Detect which cell encompasses the target text, then output its (X, Y) center coordinate. 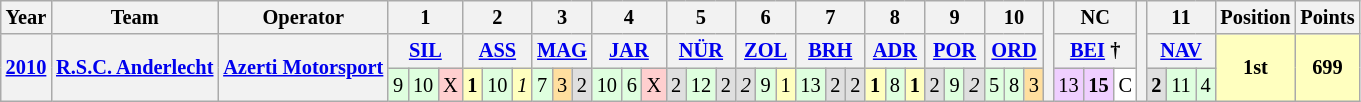
C (1126, 85)
Team (134, 17)
ADR (895, 51)
ORD (1014, 51)
MAG (562, 51)
BEI † (1094, 51)
R.S.C. Anderlecht (134, 68)
699 (1327, 68)
2010 (26, 68)
NÜR (701, 51)
15 (1099, 85)
Azerti Motorsport (303, 68)
BRH (830, 51)
12 (701, 85)
SIL (425, 51)
POR (955, 51)
JAR (629, 51)
Year (26, 17)
NAV (1180, 51)
ASS (497, 51)
ZOL (766, 51)
NC (1094, 17)
1st (1255, 68)
Operator (303, 17)
Position (1255, 17)
Points (1327, 17)
